Find where the given text appears and provide that cell's center as [X, Y] coordinate. 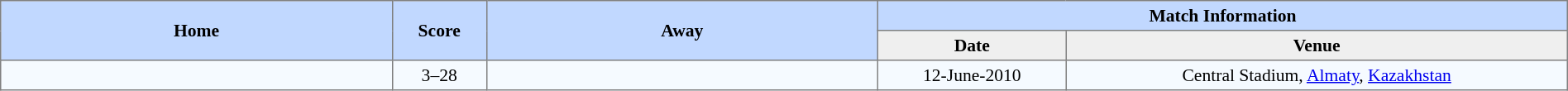
Home [197, 31]
Match Information [1223, 16]
Date [973, 45]
12-June-2010 [973, 75]
Away [682, 31]
Central Stadium, Almaty, Kazakhstan [1317, 75]
3–28 [439, 75]
Score [439, 31]
Venue [1317, 45]
